Find where the given text appears and provide that cell's center as [X, Y] coordinate. 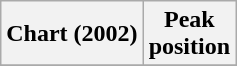
Peakposition [189, 34]
Chart (2002) [72, 34]
